Determine the [X, Y] coordinate at the center of the cell enclosing the given text.  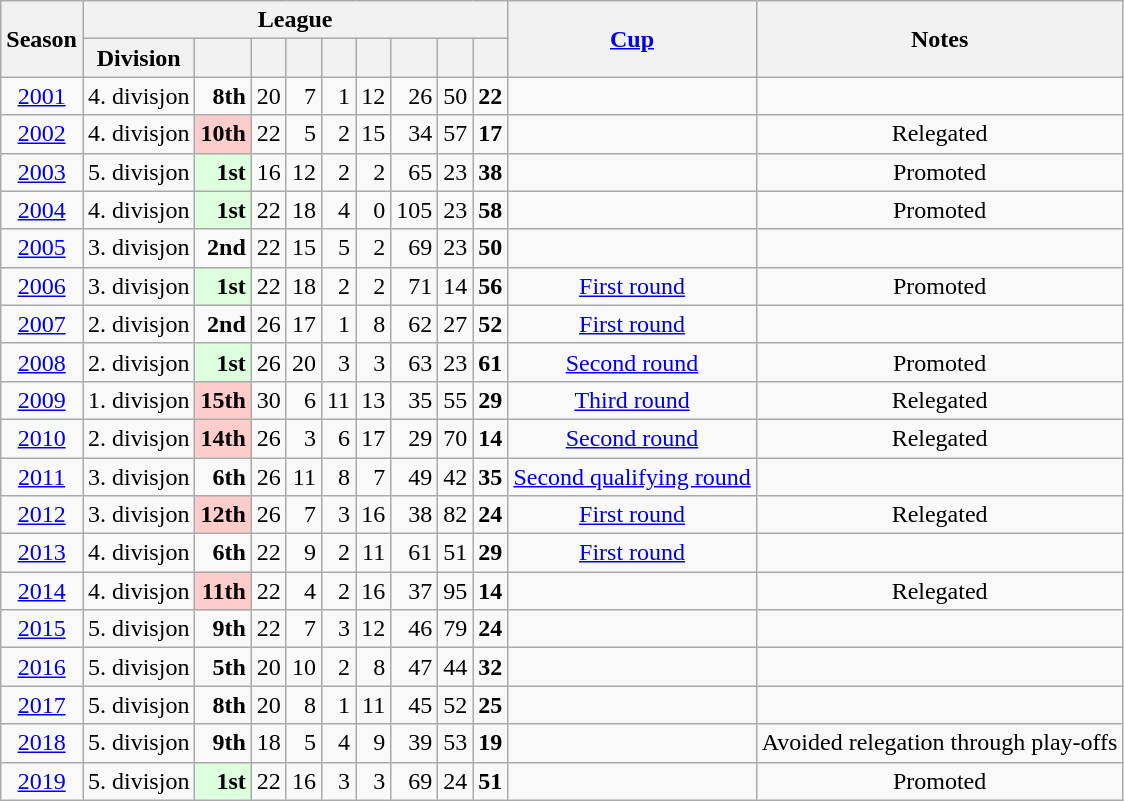
44 [456, 667]
15th [223, 400]
5th [223, 667]
Cup [632, 39]
95 [456, 591]
2008 [42, 362]
2012 [42, 515]
10th [223, 134]
58 [490, 210]
2002 [42, 134]
13 [374, 400]
2003 [42, 172]
57 [456, 134]
Season [42, 39]
56 [490, 286]
47 [414, 667]
12th [223, 515]
27 [456, 324]
2004 [42, 210]
70 [456, 438]
79 [456, 629]
2013 [42, 553]
39 [414, 743]
Third round [632, 400]
2005 [42, 248]
10 [304, 667]
2018 [42, 743]
34 [414, 134]
Notes [940, 39]
14th [223, 438]
63 [414, 362]
2014 [42, 591]
42 [456, 477]
2010 [42, 438]
105 [414, 210]
Second qualifying round [632, 477]
1. divisjon [138, 400]
53 [456, 743]
19 [490, 743]
League [294, 20]
46 [414, 629]
45 [414, 705]
25 [490, 705]
Division [138, 58]
49 [414, 477]
2009 [42, 400]
2017 [42, 705]
Avoided relegation through play-offs [940, 743]
2001 [42, 96]
2019 [42, 781]
55 [456, 400]
2011 [42, 477]
71 [414, 286]
37 [414, 591]
2006 [42, 286]
82 [456, 515]
0 [374, 210]
2015 [42, 629]
30 [268, 400]
11th [223, 591]
2016 [42, 667]
62 [414, 324]
32 [490, 667]
2007 [42, 324]
65 [414, 172]
